Detect which cell encompasses the target text, then output its (X, Y) center coordinate. 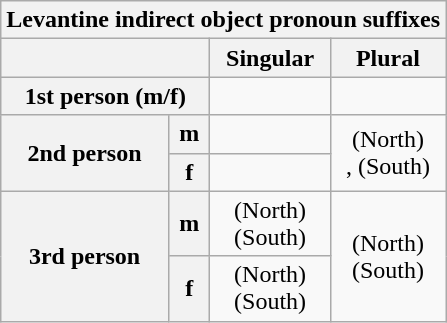
Levantine indirect object pronoun suffixes (224, 20)
(North) , (South) (388, 153)
1st person (m/f) (106, 96)
Plural (388, 58)
Singular (270, 58)
2nd person (85, 153)
3rd person (85, 256)
